Pinpoint the cell where the given text exists, returning its [x, y] midpoint coordinate. 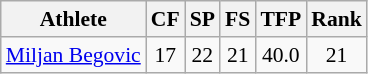
Rank [336, 19]
SP [202, 19]
Miljan Begovic [74, 55]
22 [202, 55]
17 [166, 55]
40.0 [280, 55]
CF [166, 19]
Athlete [74, 19]
FS [238, 19]
TFP [280, 19]
